Return the [X, Y] coordinate for the center point of the cell that contains the specified text.  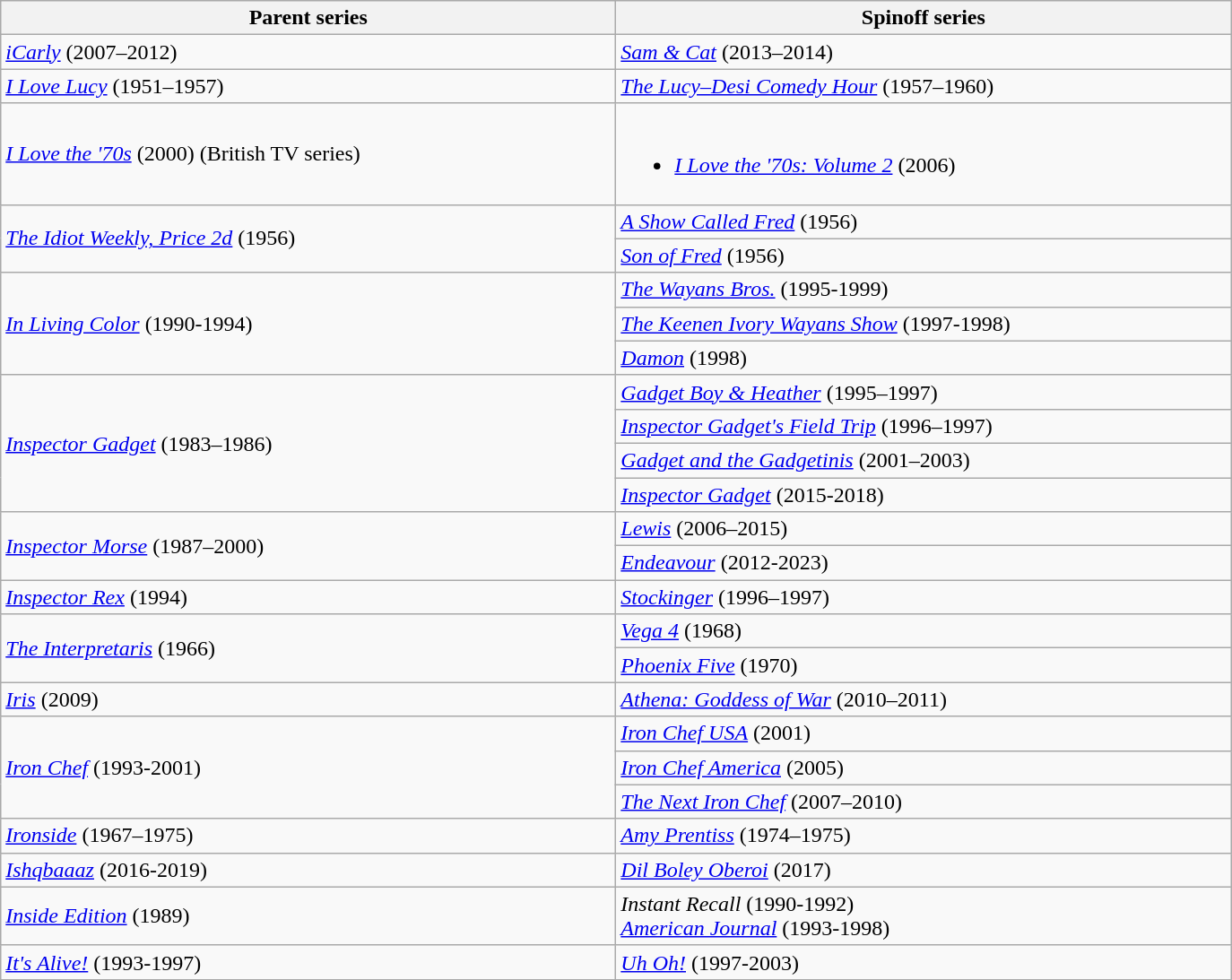
Sam & Cat (2013–2014) [924, 52]
Inspector Rex (1994) [308, 597]
The Interpretaris (1966) [308, 648]
It's Alive! (1993-1997) [308, 962]
Iron Chef America (2005) [924, 768]
Gadget Boy & Heather (1995–1997) [924, 392]
In Living Color (1990-1994) [308, 324]
Athena: Goddess of War (2010–2011) [924, 699]
Stockinger (1996–1997) [924, 597]
Uh Oh! (1997-2003) [924, 962]
Instant Recall (1990-1992)American Journal (1993-1998) [924, 916]
Inspector Gadget's Field Trip (1996–1997) [924, 426]
Iron Chef (1993-2001) [308, 768]
Son of Fred (1956) [924, 256]
The Wayans Bros. (1995-1999) [924, 290]
Inside Edition (1989) [308, 916]
Endeavour (2012-2023) [924, 563]
I Love Lucy (1951–1957) [308, 86]
Amy Prentiss (1974–1975) [924, 836]
Damon (1998) [924, 358]
iCarly (2007–2012) [308, 52]
Lewis (2006–2015) [924, 529]
The Idiot Weekly, Price 2d (1956) [308, 238]
Vega 4 (1968) [924, 631]
Iron Chef USA (2001) [924, 733]
Inspector Gadget (1983–1986) [308, 443]
The Keenen Ivory Wayans Show (1997-1998) [924, 324]
Ironside (1967–1975) [308, 836]
I Love the '70s: Volume 2 (2006) [924, 154]
Inspector Gadget (2015-2018) [924, 494]
Ishqbaaaz (2016-2019) [308, 870]
The Next Iron Chef (2007–2010) [924, 802]
Iris (2009) [308, 699]
Parent series [308, 18]
The Lucy–Desi Comedy Hour (1957–1960) [924, 86]
A Show Called Fred (1956) [924, 221]
I Love the '70s (2000) (British TV series) [308, 154]
Gadget and the Gadgetinis (2001–2003) [924, 460]
Inspector Morse (1987–2000) [308, 546]
Spinoff series [924, 18]
Phoenix Five (1970) [924, 665]
Dil Boley Oberoi (2017) [924, 870]
